Locate the cell with the specified text and output its (x, y) center coordinate. 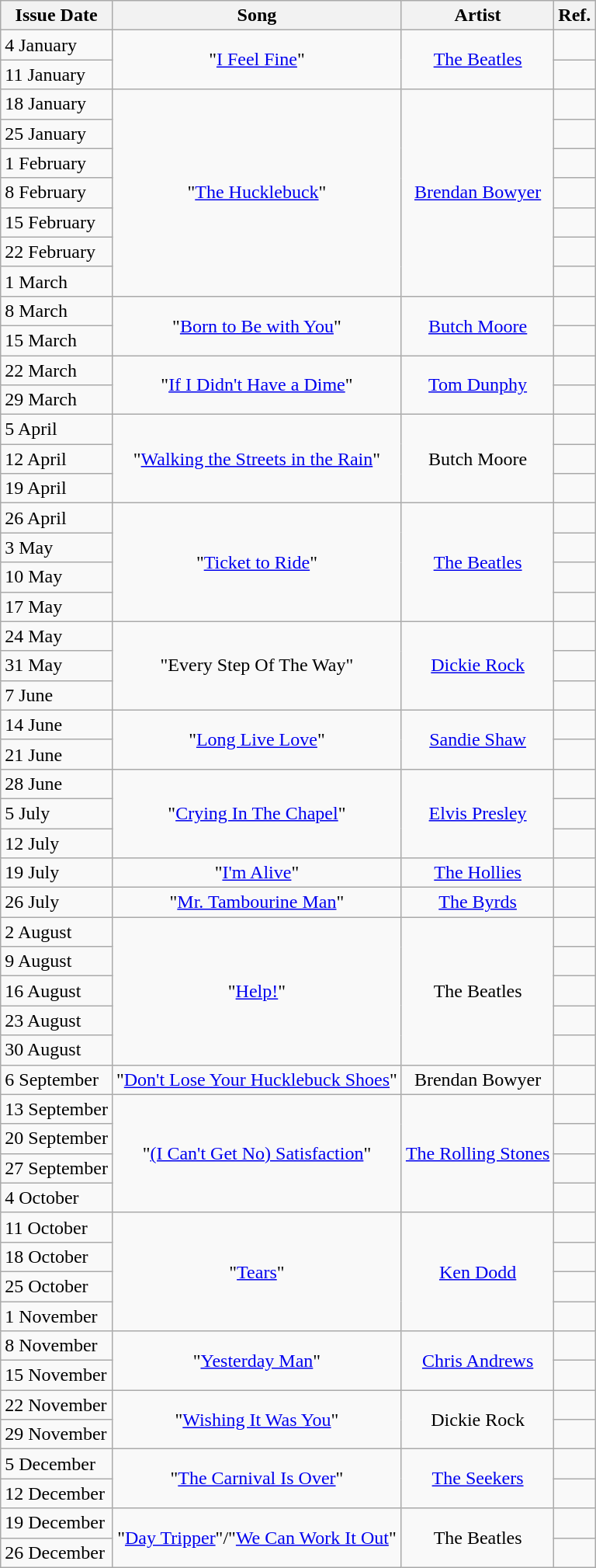
10 May (57, 577)
The Rolling Stones (477, 1153)
Artist (477, 16)
5 December (57, 1464)
Issue Date (57, 16)
15 November (57, 1375)
26 December (57, 1552)
24 May (57, 636)
22 February (57, 252)
8 March (57, 311)
4 January (57, 45)
3 May (57, 548)
Ken Dodd (477, 1271)
31 May (57, 666)
19 July (57, 873)
"Yesterday Man" (256, 1361)
Tom Dunphy (477, 385)
18 October (57, 1257)
29 March (57, 400)
Ref. (574, 16)
11 January (57, 75)
"(I Can't Get No) Satisfaction" (256, 1153)
"If I Didn't Have a Dime" (256, 385)
"The Carnival Is Over" (256, 1479)
Sandie Shaw (477, 739)
22 November (57, 1405)
15 February (57, 222)
25 October (57, 1286)
"The Hucklebuck" (256, 193)
"Wishing It Was You" (256, 1420)
Elvis Presley (477, 813)
6 September (57, 1080)
"Day Tripper"/"We Can Work It Out" (256, 1538)
23 August (57, 1020)
17 May (57, 607)
The Seekers (477, 1479)
5 April (57, 429)
Chris Andrews (477, 1361)
"Ticket to Ride" (256, 562)
12 July (57, 843)
"Born to Be with You" (256, 325)
12 April (57, 459)
15 March (57, 340)
25 January (57, 134)
1 February (57, 163)
5 July (57, 813)
"Mr. Tambourine Man" (256, 902)
"Don't Lose Your Hucklebuck Shoes" (256, 1080)
"I Feel Fine" (256, 60)
28 June (57, 784)
19 April (57, 488)
Song (256, 16)
20 September (57, 1139)
26 April (57, 518)
"Help!" (256, 991)
8 November (57, 1346)
14 June (57, 725)
26 July (57, 902)
1 March (57, 281)
21 June (57, 754)
16 August (57, 991)
22 March (57, 370)
"I'm Alive" (256, 873)
19 December (57, 1523)
1 November (57, 1316)
8 February (57, 193)
4 October (57, 1198)
7 June (57, 695)
11 October (57, 1227)
29 November (57, 1434)
"Walking the Streets in the Rain" (256, 459)
"Tears" (256, 1271)
18 January (57, 104)
"Long Live Love" (256, 739)
9 August (57, 961)
The Hollies (477, 873)
13 September (57, 1109)
30 August (57, 1050)
"Crying In The Chapel" (256, 813)
12 December (57, 1493)
27 September (57, 1168)
The Byrds (477, 902)
"Every Step Of The Way" (256, 666)
2 August (57, 932)
